From the cell containing the given text, extract its center point as [X, Y] coordinate. 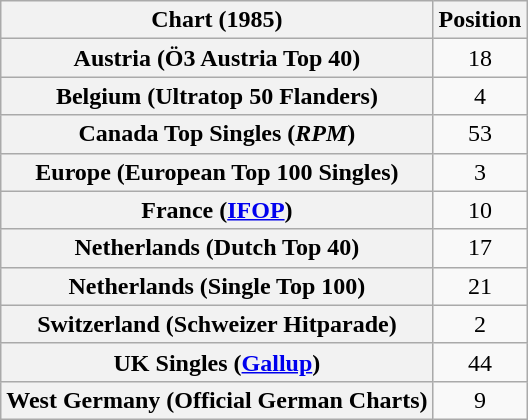
18 [480, 58]
44 [480, 362]
Austria (Ö3 Austria Top 40) [217, 58]
17 [480, 248]
4 [480, 96]
21 [480, 286]
2 [480, 324]
France (IFOP) [217, 210]
10 [480, 210]
Belgium (Ultratop 50 Flanders) [217, 96]
Chart (1985) [217, 20]
UK Singles (Gallup) [217, 362]
Netherlands (Dutch Top 40) [217, 248]
9 [480, 400]
Position [480, 20]
3 [480, 172]
Netherlands (Single Top 100) [217, 286]
West Germany (Official German Charts) [217, 400]
Switzerland (Schweizer Hitparade) [217, 324]
53 [480, 134]
Canada Top Singles (RPM) [217, 134]
Europe (European Top 100 Singles) [217, 172]
